Return [X, Y] of the center of cell containing provided text 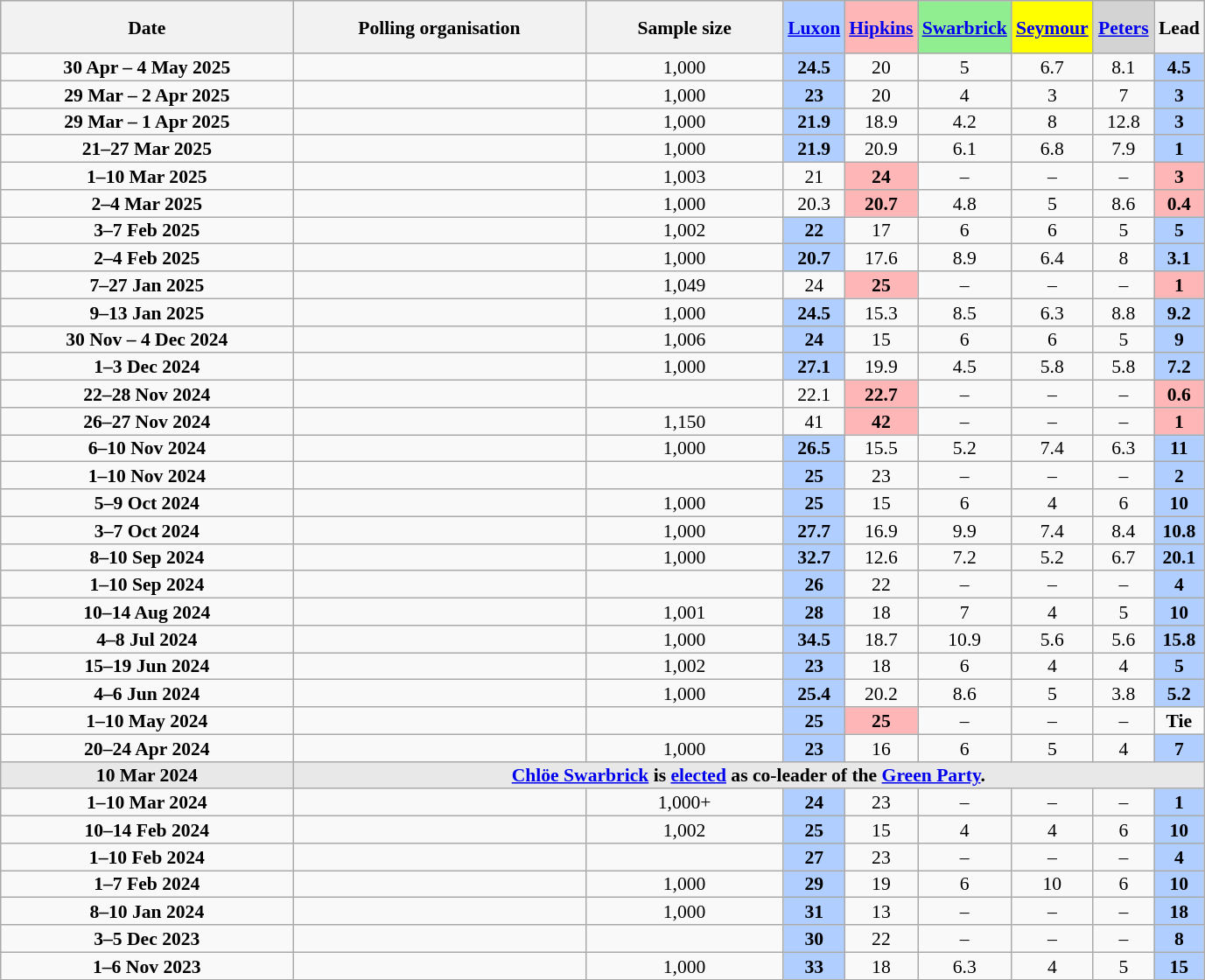
20–24 Apr 2024 [147, 747]
19 [880, 884]
2–4 Mar 2025 [147, 203]
30 Apr – 4 May 2025 [147, 66]
29 Mar – 2 Apr 2025 [147, 94]
Sample size [684, 27]
Luxon [814, 27]
1–6 Nov 2023 [147, 966]
8–10 Sep 2024 [147, 556]
1–10 Mar 2024 [147, 803]
31 [814, 912]
7–27 Jan 2025 [147, 285]
6.8 [1052, 149]
42 [880, 422]
16 [880, 747]
4.2 [964, 121]
1–10 Sep 2024 [147, 584]
15.8 [1180, 639]
30 [814, 938]
20.9 [880, 149]
10 Mar 2024 [147, 775]
34.5 [814, 639]
17.6 [880, 257]
41 [814, 422]
18.9 [880, 121]
27.1 [814, 367]
33 [814, 966]
1,000+ [684, 803]
3.1 [1180, 257]
8.1 [1124, 66]
32.7 [814, 556]
Date [147, 27]
Hipkins [880, 27]
9.9 [964, 530]
9 [1180, 339]
7.9 [1124, 149]
27 [814, 857]
20.3 [814, 203]
3–7 Feb 2025 [147, 231]
22–28 Nov 2024 [147, 394]
27.7 [814, 530]
22.7 [880, 394]
15–19 Jun 2024 [147, 667]
11 [1180, 448]
1,006 [684, 339]
16.9 [880, 530]
13 [880, 912]
28 [814, 612]
1–10 May 2024 [147, 721]
Chlöe Swarbrick is elected as co-leader of the Green Party. [749, 775]
25.4 [814, 693]
1–10 Feb 2024 [147, 857]
3–5 Dec 2023 [147, 938]
4.8 [964, 203]
8–10 Jan 2024 [147, 912]
26.5 [814, 448]
2–4 Feb 2025 [147, 257]
4–6 Jun 2024 [147, 693]
9–13 Jan 2025 [147, 311]
12.8 [1124, 121]
3.8 [1124, 693]
12.6 [880, 556]
8.9 [964, 257]
22.1 [814, 394]
Lead [1180, 27]
21–27 Mar 2025 [147, 149]
18.7 [880, 639]
21 [814, 177]
10.9 [964, 639]
26 [814, 584]
1–10 Mar 2025 [147, 177]
1–3 Dec 2024 [147, 367]
8.4 [1124, 530]
1,049 [684, 285]
1,001 [684, 612]
20.1 [1180, 556]
10.8 [1180, 530]
10–14 Aug 2024 [147, 612]
1,150 [684, 422]
1–10 Nov 2024 [147, 476]
19.9 [880, 367]
1,003 [684, 177]
Seymour [1052, 27]
15.3 [880, 311]
20.2 [880, 693]
17 [880, 231]
Swarbrick [964, 27]
Tie [1180, 721]
Polling organisation [439, 27]
10–14 Feb 2024 [147, 829]
3–7 Oct 2024 [147, 530]
1–7 Feb 2024 [147, 884]
15.5 [880, 448]
8.5 [964, 311]
0.4 [1180, 203]
5–9 Oct 2024 [147, 502]
2 [1180, 476]
29 Mar – 1 Apr 2025 [147, 121]
30 Nov – 4 Dec 2024 [147, 339]
6–10 Nov 2024 [147, 448]
4–8 Jul 2024 [147, 639]
9.2 [1180, 311]
6.1 [964, 149]
26–27 Nov 2024 [147, 422]
6.4 [1052, 257]
Peters [1124, 27]
8.8 [1124, 311]
0.6 [1180, 394]
29 [814, 884]
